From the cell containing the given text, extract its center point as [x, y] coordinate. 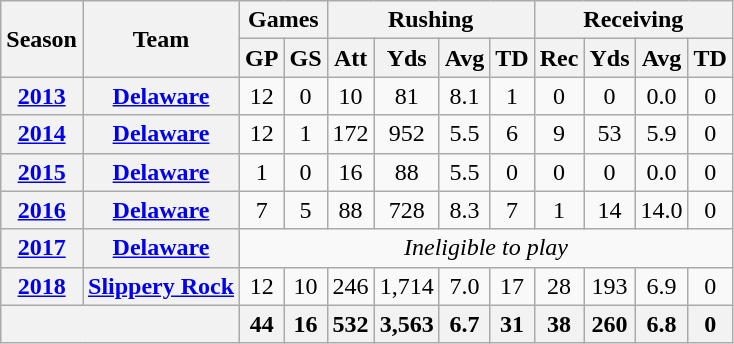
952 [406, 134]
6.9 [662, 286]
GS [306, 58]
14.0 [662, 210]
246 [350, 286]
6.8 [662, 324]
28 [559, 286]
31 [512, 324]
53 [610, 134]
Slippery Rock [160, 286]
5 [306, 210]
6.7 [464, 324]
7.0 [464, 286]
GP [262, 58]
2013 [42, 96]
Att [350, 58]
81 [406, 96]
Season [42, 39]
2018 [42, 286]
193 [610, 286]
3,563 [406, 324]
172 [350, 134]
Rec [559, 58]
44 [262, 324]
6 [512, 134]
2016 [42, 210]
728 [406, 210]
1,714 [406, 286]
17 [512, 286]
8.1 [464, 96]
38 [559, 324]
260 [610, 324]
Games [284, 20]
5.9 [662, 134]
9 [559, 134]
2015 [42, 172]
Ineligible to play [486, 248]
532 [350, 324]
Team [160, 39]
2017 [42, 248]
8.3 [464, 210]
Receiving [633, 20]
2014 [42, 134]
Rushing [430, 20]
14 [610, 210]
